Locate the cell with the specified text and output its [x, y] center coordinate. 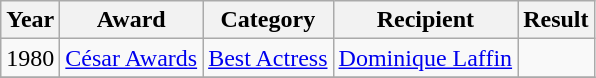
Award [132, 20]
Recipient [426, 20]
1980 [30, 58]
Year [30, 20]
Dominique Laffin [426, 58]
César Awards [132, 58]
Category [268, 20]
Best Actress [268, 58]
Result [556, 20]
